Pinpoint the cell where the given text exists, returning its (x, y) midpoint coordinate. 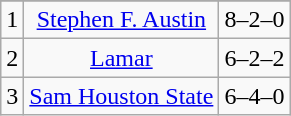
Sam Houston State (122, 96)
6–2–2 (254, 58)
Lamar (122, 58)
Stephen F. Austin (122, 20)
2 (12, 58)
8–2–0 (254, 20)
6–4–0 (254, 96)
3 (12, 96)
1 (12, 20)
